Return the [X, Y] coordinate for the center point of the cell that contains the specified text.  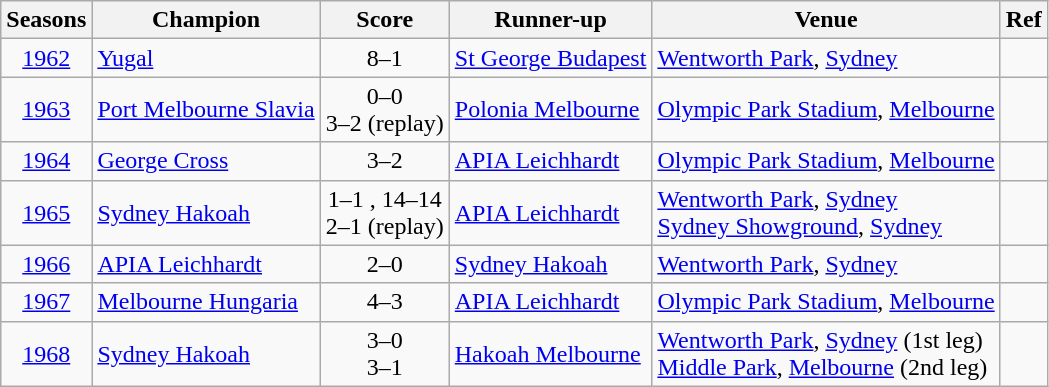
1966 [46, 264]
3–2 [384, 161]
8–1 [384, 58]
George Cross [206, 161]
Wentworth Park, SydneySydney Showground, Sydney [826, 212]
0–0 3–2 (replay) [384, 110]
Hakoah Melbourne [550, 354]
1967 [46, 302]
Wentworth Park, Sydney (1st leg)Middle Park, Melbourne (2nd leg) [826, 354]
Yugal [206, 58]
Seasons [46, 20]
1968 [46, 354]
1962 [46, 58]
2–0 [384, 264]
3–03–1 [384, 354]
Score [384, 20]
Port Melbourne Slavia [206, 110]
Venue [826, 20]
St George Budapest [550, 58]
1–1 , 14–14 2–1 (replay) [384, 212]
1965 [46, 212]
1964 [46, 161]
Champion [206, 20]
Polonia Melbourne [550, 110]
1963 [46, 110]
Ref [1024, 20]
Melbourne Hungaria [206, 302]
4–3 [384, 302]
Runner-up [550, 20]
